Capture the cell that displays the provided text and extract its [x, y] central coordinate. 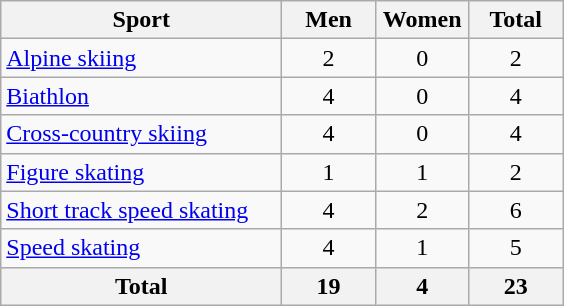
Women [422, 20]
6 [516, 210]
Cross-country skiing [142, 134]
Alpine skiing [142, 58]
Men [329, 20]
5 [516, 248]
Sport [142, 20]
Short track speed skating [142, 210]
Figure skating [142, 172]
23 [516, 286]
Speed skating [142, 248]
19 [329, 286]
Biathlon [142, 96]
